Pinpoint the cell where the given text exists, returning its (X, Y) midpoint coordinate. 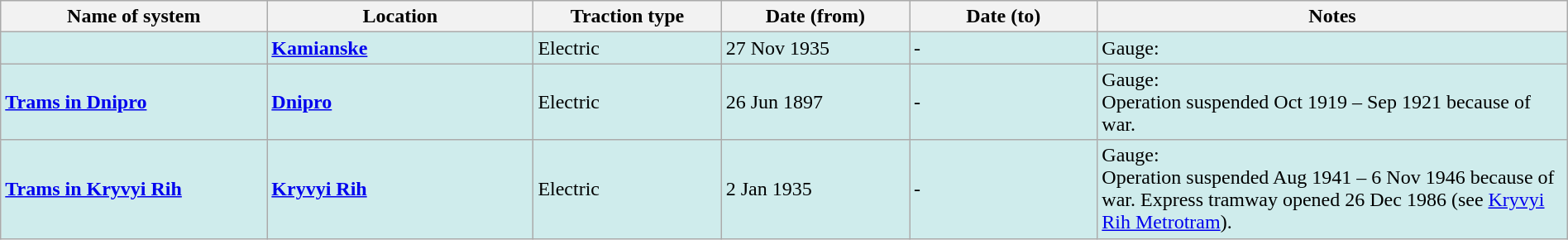
Traction type (627, 17)
Trams in Dnipro (134, 102)
Kamianske (400, 48)
Dnipro (400, 102)
Gauge: Operation suspended Aug 1941 – 6 Nov 1946 because of war. Express tramway opened 26 Dec 1986 (see Kryvyi Rih Metrotram). (1332, 189)
2 Jan 1935 (815, 189)
27 Nov 1935 (815, 48)
26 Jun 1897 (815, 102)
Notes (1332, 17)
Gauge: (1332, 48)
Gauge: Operation suspended Oct 1919 – Sep 1921 because of war. (1332, 102)
Location (400, 17)
Trams in Kryvyi Rih (134, 189)
Date (from) (815, 17)
Name of system (134, 17)
Kryvyi Rih (400, 189)
Date (to) (1004, 17)
